Detect which cell encompasses the target text, then output its (X, Y) center coordinate. 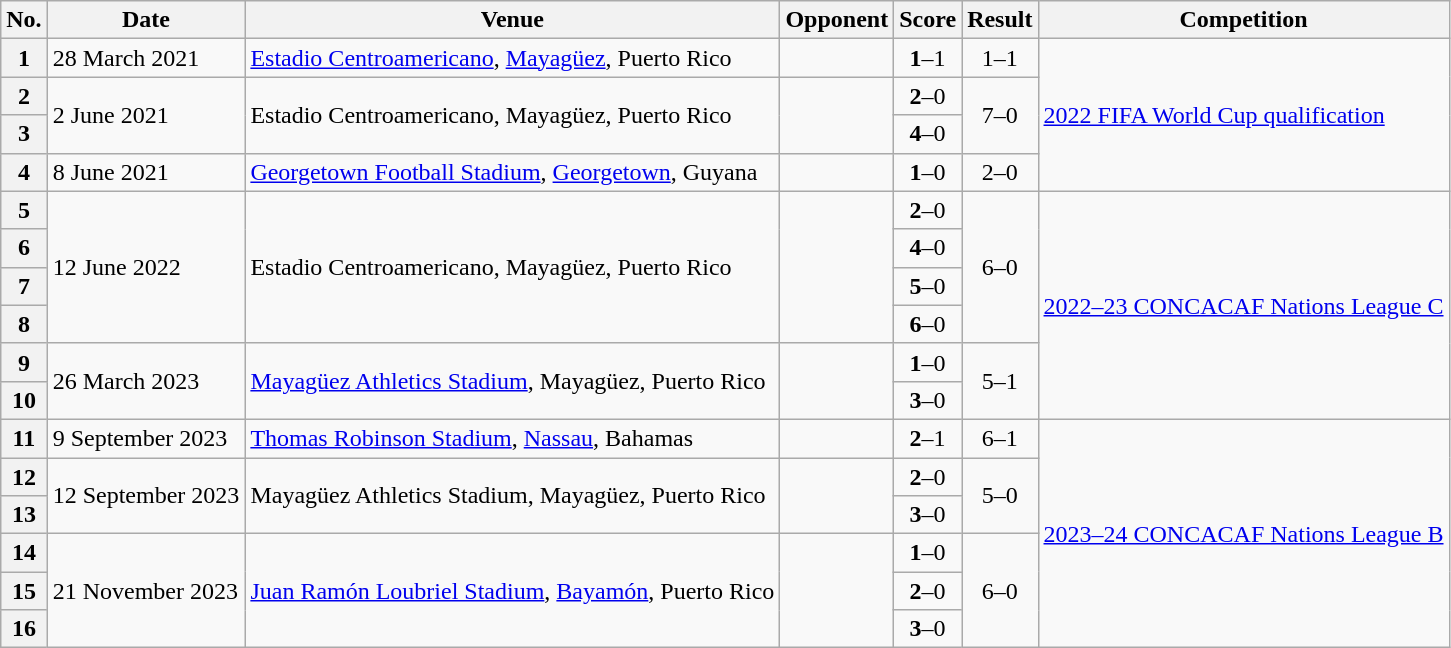
11 (24, 438)
Thomas Robinson Stadium, Nassau, Bahamas (512, 438)
3 (24, 134)
12 June 2022 (146, 267)
Georgetown Football Stadium, Georgetown, Guyana (512, 172)
26 March 2023 (146, 381)
12 September 2023 (146, 496)
8 (24, 324)
14 (24, 553)
13 (24, 515)
15 (24, 591)
Result (1000, 20)
Date (146, 20)
10 (24, 400)
2 (24, 96)
12 (24, 477)
Score (928, 20)
Venue (512, 20)
21 November 2023 (146, 591)
Competition (1244, 20)
2–1 (928, 438)
1 (24, 58)
5 (24, 210)
2022–23 CONCACAF Nations League C (1244, 305)
Opponent (837, 20)
2022 FIFA World Cup qualification (1244, 115)
2 June 2021 (146, 115)
No. (24, 20)
16 (24, 629)
6–1 (1000, 438)
9 (24, 362)
8 June 2021 (146, 172)
7 (24, 286)
4 (24, 172)
2023–24 CONCACAF Nations League B (1244, 533)
Juan Ramón Loubriel Stadium, Bayamón, Puerto Rico (512, 591)
6 (24, 248)
5–1 (1000, 381)
9 September 2023 (146, 438)
7–0 (1000, 115)
28 March 2021 (146, 58)
